Identify which cell holds the provided text, then report its (X, Y) central coordinate. 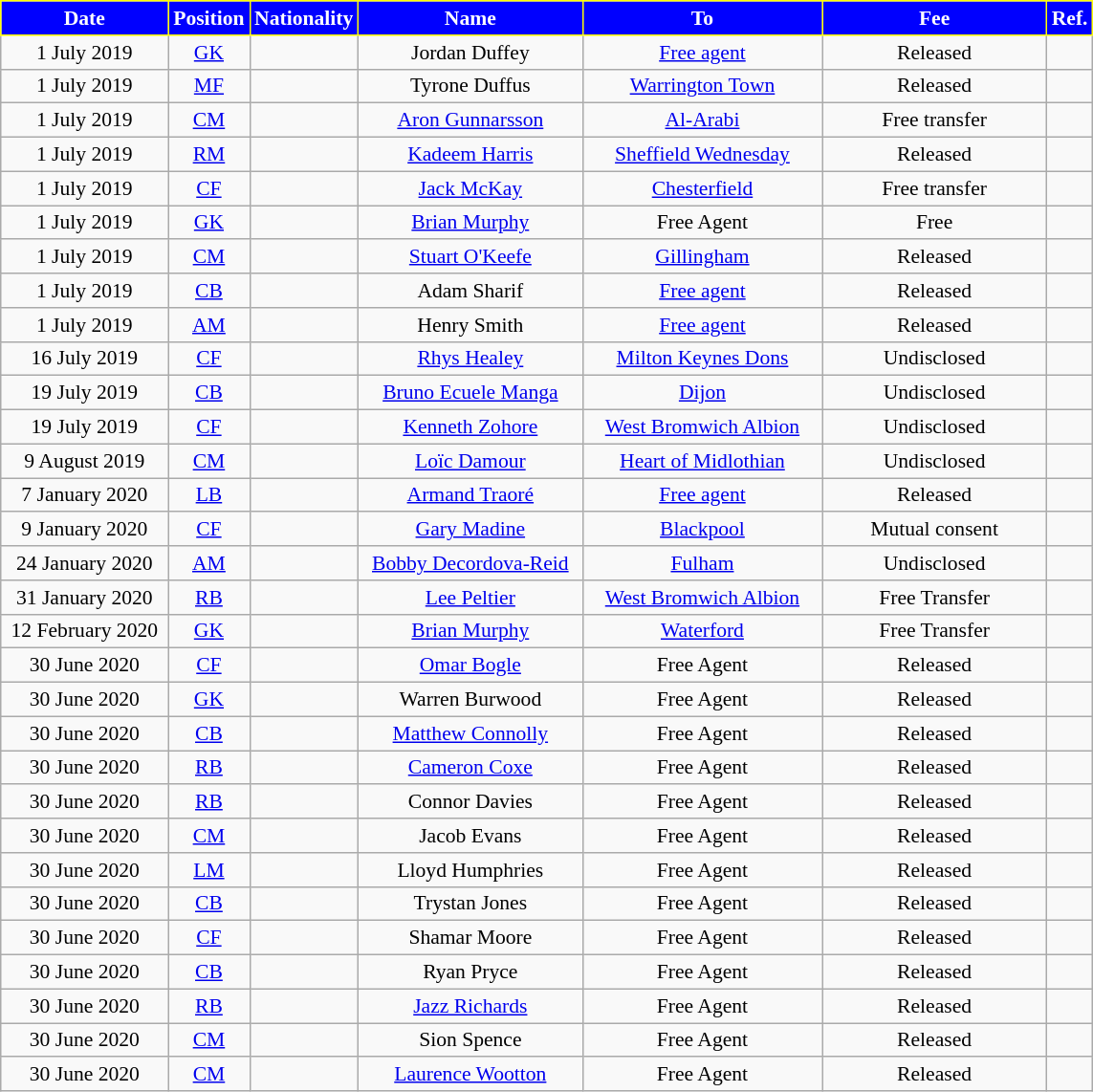
Al-Arabi (702, 120)
RM (208, 155)
Shamar Moore (470, 938)
31 January 2020 (84, 598)
LM (208, 870)
Chesterfield (702, 188)
Armand Traoré (470, 495)
Rhys Healey (470, 359)
Henry Smith (470, 325)
Omar Bogle (470, 666)
Position (208, 18)
Gillingham (702, 257)
Blackpool (702, 530)
Ref. (1070, 18)
Nationality (304, 18)
Dijon (702, 393)
Jazz Richards (470, 1006)
Cameron Coxe (470, 768)
Aron Gunnarsson (470, 120)
Tyrone Duffus (470, 86)
Gary Madine (470, 530)
MF (208, 86)
Stuart O'Keefe (470, 257)
Matthew Connolly (470, 733)
Ryan Pryce (470, 972)
Jordan Duffey (470, 53)
Adam Sharif (470, 291)
Name (470, 18)
24 January 2020 (84, 563)
Milton Keynes Dons (702, 359)
16 July 2019 (84, 359)
Laurence Wootton (470, 1075)
Fulham (702, 563)
Date (84, 18)
Warrington Town (702, 86)
Fee (935, 18)
Bobby Decordova-Reid (470, 563)
LB (208, 495)
Mutual consent (935, 530)
9 January 2020 (84, 530)
Bruno Ecuele Manga (470, 393)
7 January 2020 (84, 495)
Warren Burwood (470, 700)
Sheffield Wednesday (702, 155)
Waterford (702, 631)
Trystan Jones (470, 904)
Lloyd Humphries (470, 870)
Free (935, 223)
Heart of Midlothian (702, 461)
Jack McKay (470, 188)
12 February 2020 (84, 631)
To (702, 18)
Jacob Evans (470, 836)
9 August 2019 (84, 461)
Connor Davies (470, 802)
Lee Peltier (470, 598)
Loïc Damour (470, 461)
Kenneth Zohore (470, 427)
Sion Spence (470, 1040)
Kadeem Harris (470, 155)
